Search for the cell housing the specified text and yield its (x, y) center coordinate. 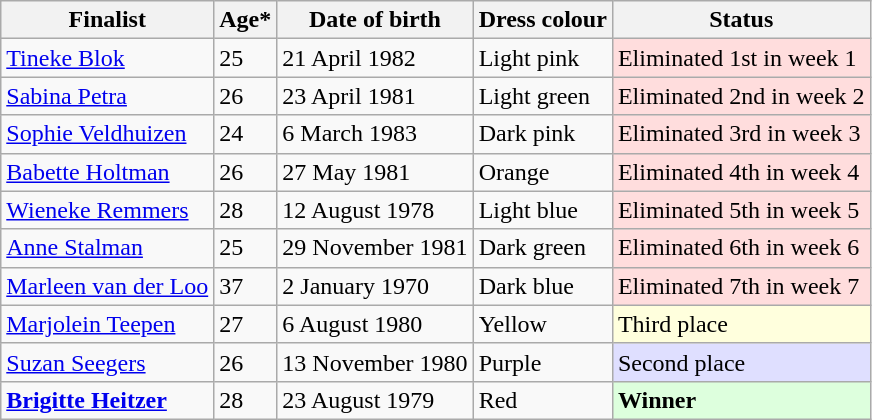
23 August 1979 (375, 400)
Babette Holtman (108, 172)
Status (741, 20)
Dress colour (542, 20)
Tineke Blok (108, 58)
6 August 1980 (375, 324)
27 (246, 324)
2 January 1970 (375, 286)
Suzan Seegers (108, 362)
Eliminated 7th in week 7 (741, 286)
Marjolein Teepen (108, 324)
Second place (741, 362)
Date of birth (375, 20)
Dark blue (542, 286)
Third place (741, 324)
24 (246, 134)
21 April 1982 (375, 58)
Eliminated 2nd in week 2 (741, 96)
Sophie Veldhuizen (108, 134)
Light pink (542, 58)
Finalist (108, 20)
Brigitte Heitzer (108, 400)
Red (542, 400)
6 March 1983 (375, 134)
Anne Stalman (108, 248)
12 August 1978 (375, 210)
Eliminated 5th in week 5 (741, 210)
Winner (741, 400)
29 November 1981 (375, 248)
Light blue (542, 210)
Dark pink (542, 134)
13 November 1980 (375, 362)
Age* (246, 20)
Yellow (542, 324)
Sabina Petra (108, 96)
Light green (542, 96)
Eliminated 3rd in week 3 (741, 134)
Eliminated 4th in week 4 (741, 172)
Marleen van der Loo (108, 286)
Eliminated 6th in week 6 (741, 248)
27 May 1981 (375, 172)
Dark green (542, 248)
Purple (542, 362)
23 April 1981 (375, 96)
Orange (542, 172)
37 (246, 286)
Eliminated 1st in week 1 (741, 58)
Wieneke Remmers (108, 210)
